Provide the [X, Y] coordinate of the cell's center where the given text is located.  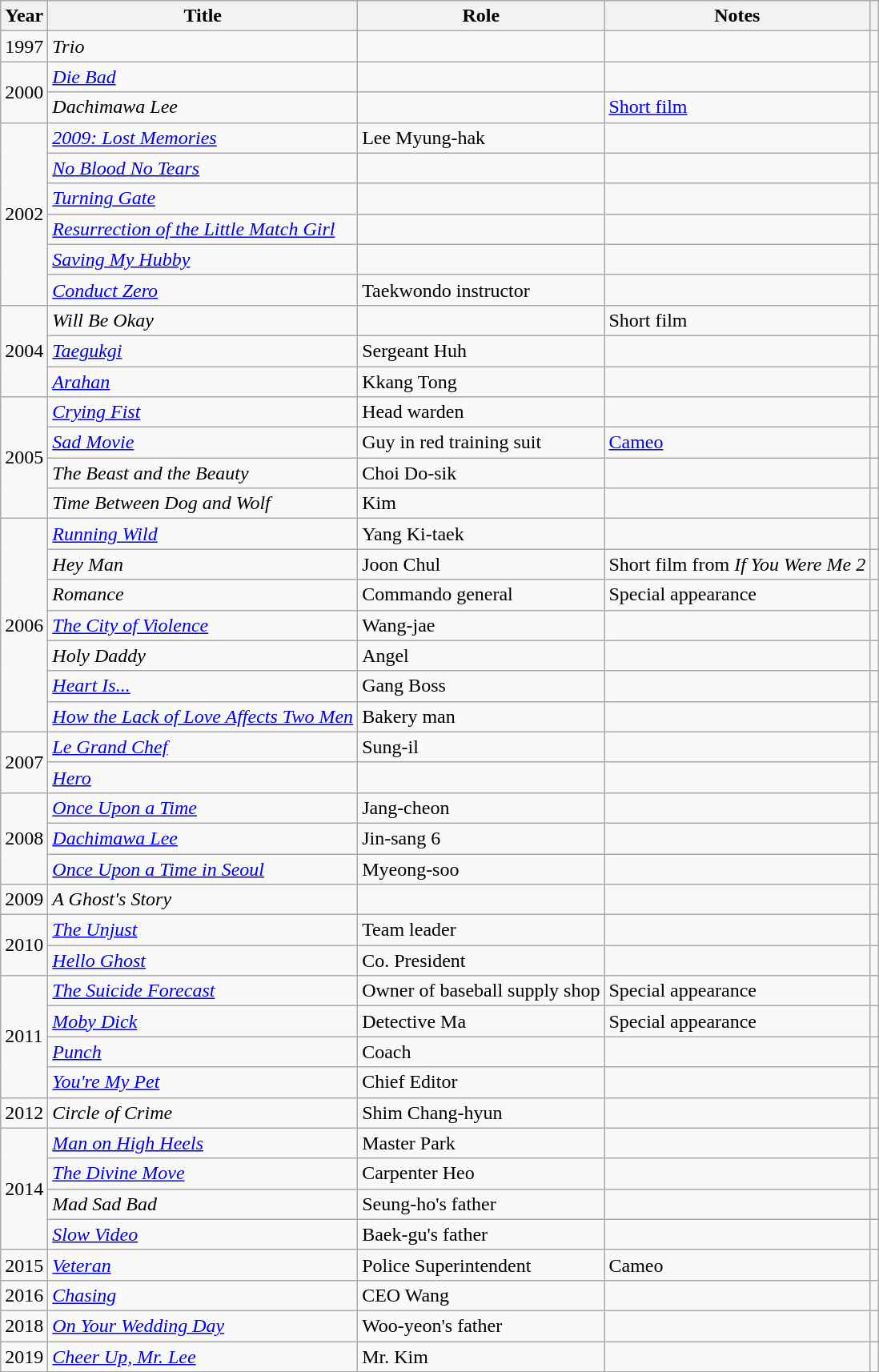
Joon Chul [481, 564]
Once Upon a Time in Seoul [203, 869]
2002 [24, 214]
The Divine Move [203, 1173]
2014 [24, 1189]
2004 [24, 351]
2000 [24, 92]
Guy in red training suit [481, 443]
Role [481, 16]
Title [203, 16]
2006 [24, 625]
Cheer Up, Mr. Lee [203, 1357]
Trio [203, 46]
Lee Myung-hak [481, 138]
CEO Wang [481, 1295]
Head warden [481, 412]
Sung-il [481, 747]
Kim [481, 503]
2018 [24, 1326]
Gang Boss [481, 686]
The Beast and the Beauty [203, 473]
Co. President [481, 961]
2008 [24, 838]
Team leader [481, 930]
Myeong-soo [481, 869]
Mad Sad Bad [203, 1204]
2009 [24, 900]
Baek-gu's father [481, 1234]
Time Between Dog and Wolf [203, 503]
Hero [203, 777]
Year [24, 16]
Veteran [203, 1265]
Chasing [203, 1295]
Sad Movie [203, 443]
2015 [24, 1265]
Taekwondo instructor [481, 290]
Police Superintendent [481, 1265]
Die Bad [203, 77]
Notes [737, 16]
Commando general [481, 595]
Slow Video [203, 1234]
Arahan [203, 382]
Angel [481, 656]
2007 [24, 762]
Once Upon a Time [203, 808]
Chief Editor [481, 1082]
Holy Daddy [203, 656]
You're My Pet [203, 1082]
Detective Ma [481, 1021]
1997 [24, 46]
Moby Dick [203, 1021]
Kkang Tong [481, 382]
Sergeant Huh [481, 351]
2011 [24, 1037]
A Ghost's Story [203, 900]
The City of Violence [203, 625]
Shim Chang-hyun [481, 1113]
Circle of Crime [203, 1113]
Jang-cheon [481, 808]
Mr. Kim [481, 1357]
Woo-yeon's father [481, 1326]
Will Be Okay [203, 320]
Turning Gate [203, 199]
Seung-ho's father [481, 1204]
How the Lack of Love Affects Two Men [203, 716]
Yang Ki-taek [481, 534]
2009: Lost Memories [203, 138]
Short film from If You Were Me 2 [737, 564]
Choi Do-sik [481, 473]
Coach [481, 1052]
Romance [203, 595]
Heart Is... [203, 686]
Taegukgi [203, 351]
Owner of baseball supply shop [481, 991]
2019 [24, 1357]
Le Grand Chef [203, 747]
On Your Wedding Day [203, 1326]
Crying Fist [203, 412]
The Unjust [203, 930]
2010 [24, 945]
Conduct Zero [203, 290]
Punch [203, 1052]
Running Wild [203, 534]
2016 [24, 1295]
Saving My Hubby [203, 259]
Hey Man [203, 564]
Carpenter Heo [481, 1173]
Jin-sang 6 [481, 838]
Bakery man [481, 716]
The Suicide Forecast [203, 991]
Man on High Heels [203, 1143]
No Blood No Tears [203, 168]
2012 [24, 1113]
Resurrection of the Little Match Girl [203, 229]
Master Park [481, 1143]
2005 [24, 458]
Wang-jae [481, 625]
Hello Ghost [203, 961]
